Return (x, y) of the center of cell containing provided text 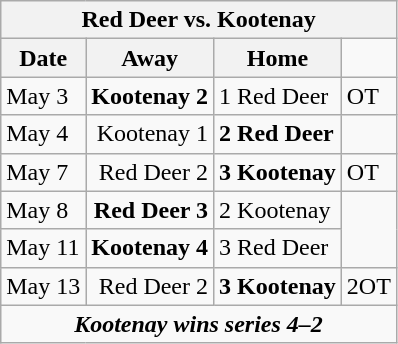
Home (278, 58)
May 11 (44, 248)
3 Red Deer (278, 248)
Kootenay wins series 4–2 (199, 324)
May 13 (44, 286)
Kootenay 4 (150, 248)
May 8 (44, 210)
2 Kootenay (278, 210)
Date (44, 58)
2OT (368, 286)
May 7 (44, 172)
Away (150, 58)
May 3 (44, 96)
2 Red Deer (278, 134)
Kootenay 1 (150, 134)
Red Deer 3 (150, 210)
Red Deer vs. Kootenay (199, 20)
1 Red Deer (278, 96)
May 4 (44, 134)
Kootenay 2 (150, 96)
